Search for the cell housing the specified text and yield its [x, y] center coordinate. 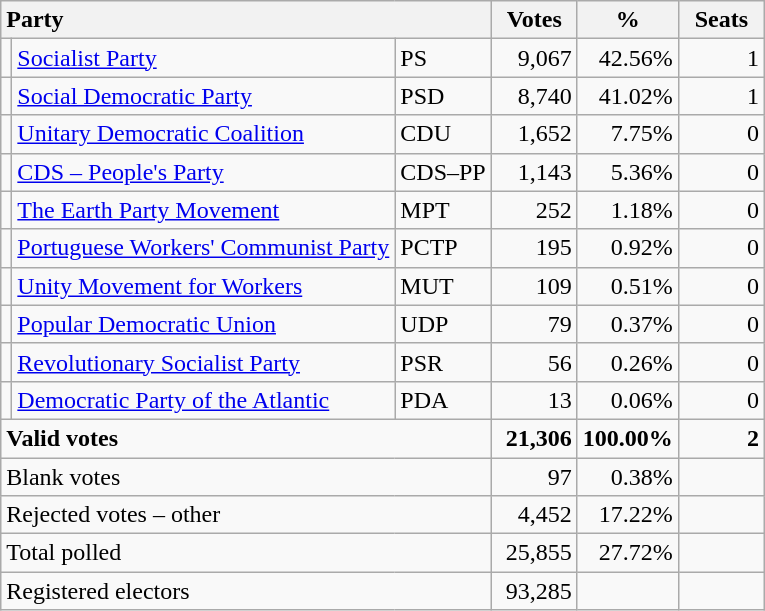
Total polled [246, 553]
Blank votes [246, 477]
Seats [721, 20]
109 [534, 286]
21,306 [534, 438]
% [628, 20]
41.02% [628, 96]
Rejected votes – other [246, 515]
Popular Democratic Union [204, 324]
1,143 [534, 172]
Valid votes [246, 438]
Socialist Party [204, 58]
CDU [443, 134]
Votes [534, 20]
252 [534, 210]
MUT [443, 286]
195 [534, 248]
13 [534, 400]
42.56% [628, 58]
Revolutionary Socialist Party [204, 362]
0.92% [628, 248]
CDS – People's Party [204, 172]
93,285 [534, 591]
56 [534, 362]
CDS–PP [443, 172]
0.06% [628, 400]
The Earth Party Movement [204, 210]
8,740 [534, 96]
2 [721, 438]
PSD [443, 96]
Party [246, 20]
PCTP [443, 248]
0.51% [628, 286]
9,067 [534, 58]
PS [443, 58]
79 [534, 324]
Unity Movement for Workers [204, 286]
Unitary Democratic Coalition [204, 134]
17.22% [628, 515]
MPT [443, 210]
0.37% [628, 324]
100.00% [628, 438]
7.75% [628, 134]
Social Democratic Party [204, 96]
97 [534, 477]
1,652 [534, 134]
Registered electors [246, 591]
1.18% [628, 210]
Democratic Party of the Atlantic [204, 400]
Portuguese Workers' Communist Party [204, 248]
0.38% [628, 477]
PSR [443, 362]
PDA [443, 400]
UDP [443, 324]
5.36% [628, 172]
27.72% [628, 553]
4,452 [534, 515]
0.26% [628, 362]
25,855 [534, 553]
